Pinpoint the cell where the given text exists, returning its [X, Y] midpoint coordinate. 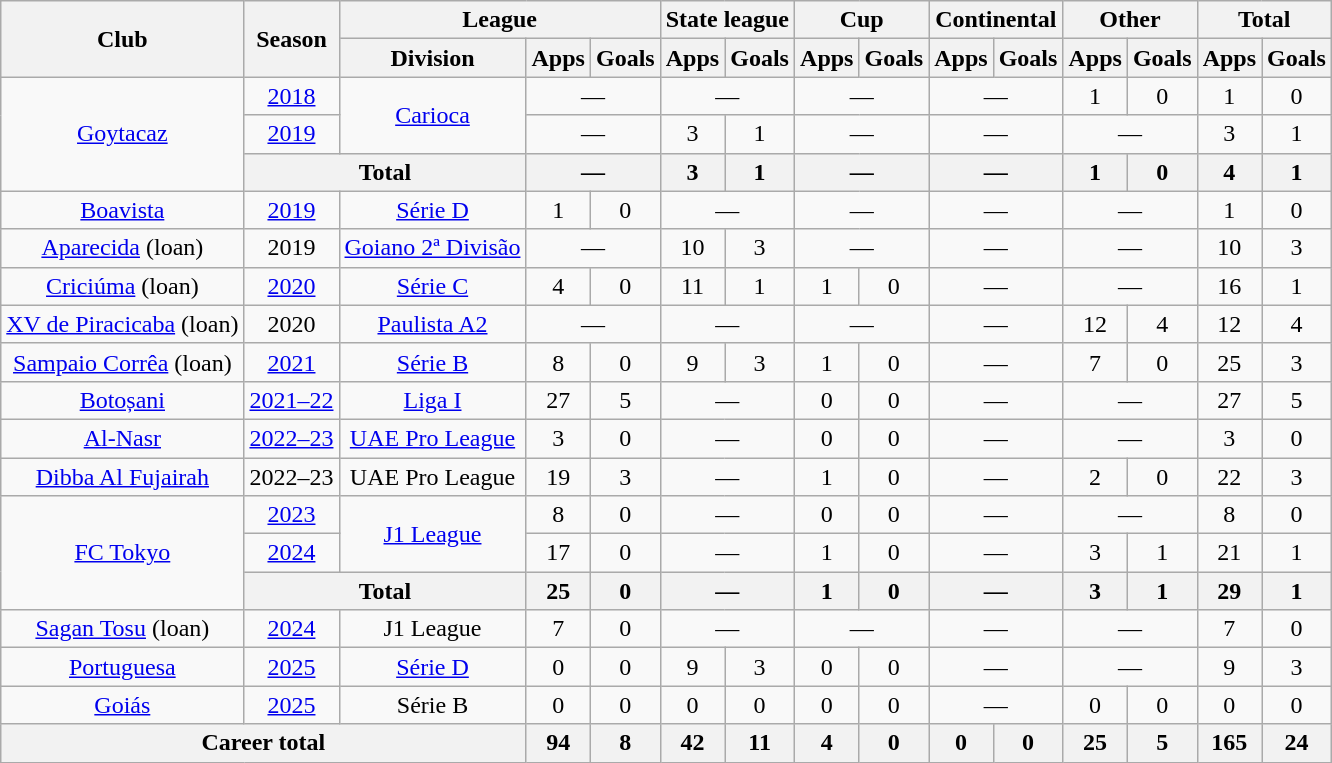
19 [558, 477]
XV de Piracicaba (loan) [122, 324]
29 [1229, 591]
Boavista [122, 210]
2021 [292, 362]
21 [1229, 553]
Sagan Tosu (loan) [122, 629]
24 [1297, 743]
Aparecida (loan) [122, 248]
Botoșani [122, 400]
Season [292, 39]
Paulista A2 [432, 324]
2 [1095, 477]
17 [558, 553]
Al-Nasr [122, 438]
16 [1229, 286]
2023 [292, 515]
Club [122, 39]
Sampaio Corrêa (loan) [122, 362]
Série C [432, 286]
2021–22 [292, 400]
Portuguesa [122, 667]
League [500, 20]
94 [558, 743]
Goytacaz [122, 134]
Other [1130, 20]
Goiás [122, 705]
165 [1229, 743]
Goiano 2ª Divisão [432, 248]
Continental [996, 20]
Liga I [432, 400]
Career total [264, 743]
42 [692, 743]
Division [432, 58]
FC Tokyo [122, 553]
Cup [862, 20]
State league [727, 20]
22 [1229, 477]
Criciúma (loan) [122, 286]
Dibba Al Fujairah [122, 477]
2018 [292, 96]
Carioca [432, 115]
